Locate the cell with the specified text and output its (X, Y) center coordinate. 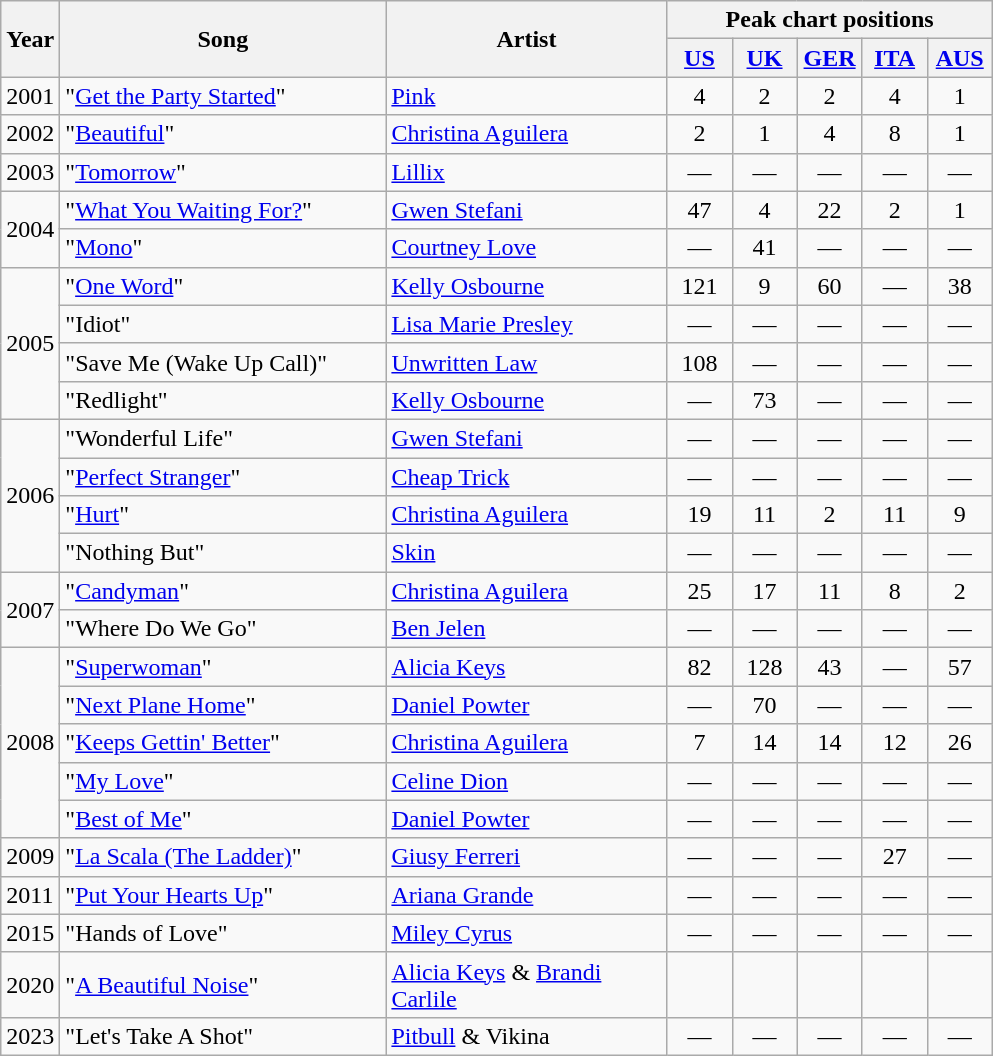
"Perfect Stranger" (223, 477)
"Nothing But" (223, 553)
Year (30, 39)
12 (894, 743)
2008 (30, 743)
Miley Cyrus (526, 933)
2007 (30, 610)
Artist (526, 39)
7 (700, 743)
73 (764, 400)
Courtney Love (526, 248)
Celine Dion (526, 781)
"Save Me (Wake Up Call)" (223, 362)
"Best of Me" (223, 819)
"Put Your Hearts Up" (223, 895)
2005 (30, 343)
25 (700, 591)
2001 (30, 96)
"My Love" (223, 781)
Alicia Keys (526, 667)
Cheap Trick (526, 477)
"Redlight" (223, 400)
"Hurt" (223, 515)
Song (223, 39)
2009 (30, 857)
Ben Jelen (526, 629)
19 (700, 515)
2002 (30, 134)
UK (764, 58)
22 (830, 210)
"Superwoman" (223, 667)
43 (830, 667)
121 (700, 286)
"La Scala (The Ladder)" (223, 857)
47 (700, 210)
38 (960, 286)
Pink (526, 96)
57 (960, 667)
"Get the Party Started" (223, 96)
Skin (526, 553)
"A Beautiful Noise" (223, 984)
"Wonderful Life" (223, 438)
US (700, 58)
"One Word" (223, 286)
"Hands of Love" (223, 933)
"Candyman" (223, 591)
Alicia Keys & Brandi Carlile (526, 984)
"What You Waiting For?" (223, 210)
2011 (30, 895)
"Where Do We Go" (223, 629)
2020 (30, 984)
70 (764, 705)
ITA (894, 58)
"Beautiful" (223, 134)
GER (830, 58)
108 (700, 362)
17 (764, 591)
Unwritten Law (526, 362)
"Idiot" (223, 324)
"Let's Take A Shot" (223, 1036)
27 (894, 857)
128 (764, 667)
2006 (30, 495)
"Mono" (223, 248)
Giusy Ferreri (526, 857)
26 (960, 743)
2003 (30, 172)
Pitbull & Vikina (526, 1036)
2023 (30, 1036)
2015 (30, 933)
60 (830, 286)
82 (700, 667)
2004 (30, 229)
Peak chart positions (830, 20)
"Keeps Gettin' Better" (223, 743)
"Next Plane Home" (223, 705)
Lisa Marie Presley (526, 324)
Ariana Grande (526, 895)
"Tomorrow" (223, 172)
Lillix (526, 172)
41 (764, 248)
AUS (960, 58)
